Detect which cell encompasses the target text, then output its [X, Y] center coordinate. 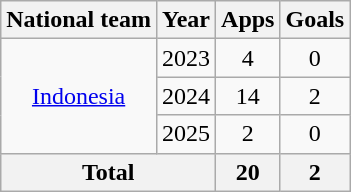
4 [248, 58]
Total [108, 172]
2025 [186, 134]
Indonesia [79, 96]
2023 [186, 58]
Apps [248, 20]
20 [248, 172]
2024 [186, 96]
Goals [315, 20]
14 [248, 96]
Year [186, 20]
National team [79, 20]
